Provide the (x, y) coordinate of the cell's center where the given text is located.  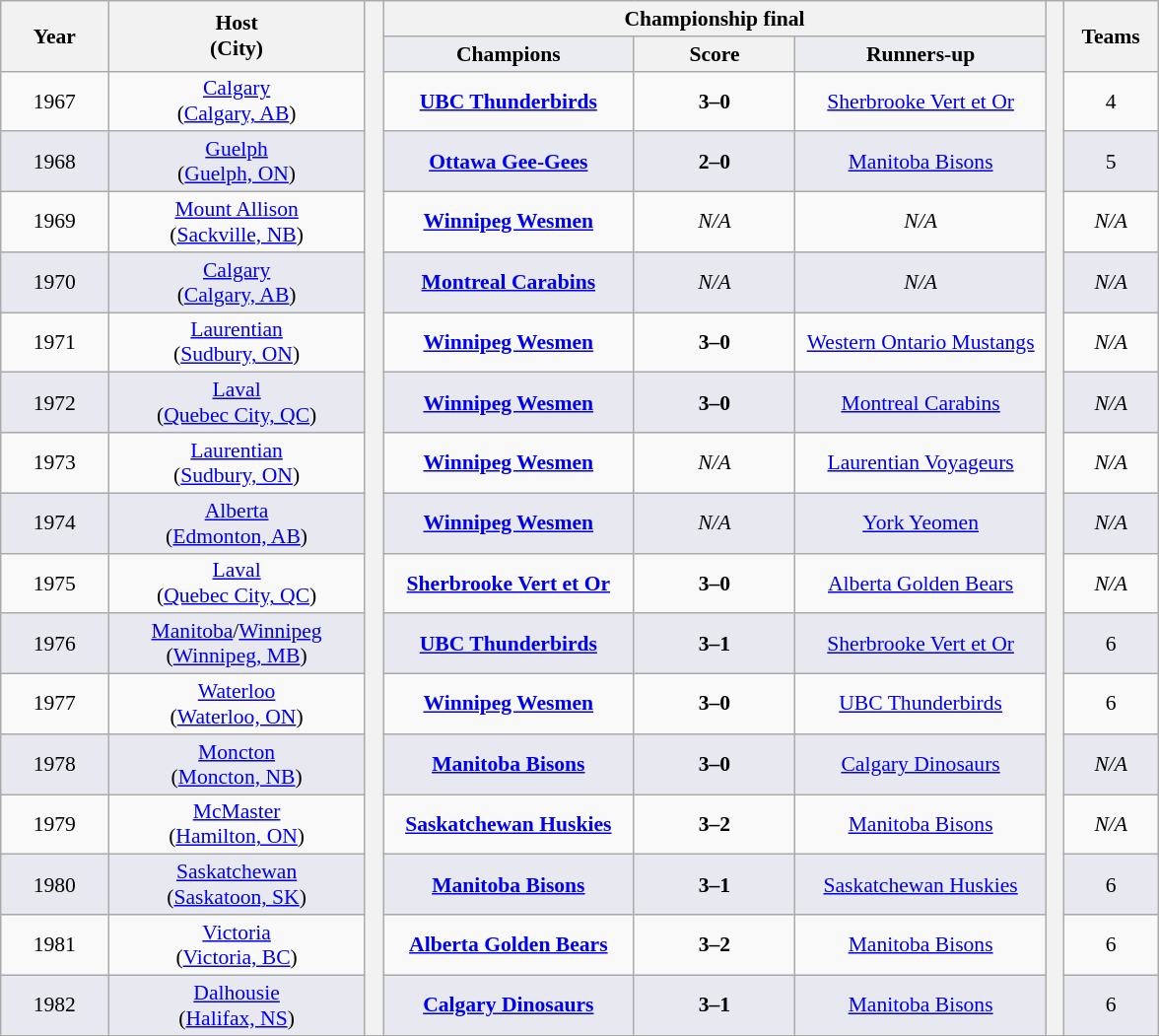
Moncton(Moncton, NB) (237, 765)
1968 (55, 162)
1976 (55, 645)
5 (1112, 162)
1980 (55, 885)
Ottawa Gee-Gees (509, 162)
1974 (55, 522)
1978 (55, 765)
4 (1112, 101)
1982 (55, 1005)
Victoria(Victoria, BC) (237, 944)
Mount Allison(Sackville, NB) (237, 223)
1975 (55, 584)
1971 (55, 343)
Waterloo(Waterloo, ON) (237, 704)
Western Ontario Mustangs (920, 343)
Champions (509, 54)
Runners-up (920, 54)
1967 (55, 101)
Championship final (714, 19)
Year (55, 35)
1977 (55, 704)
Dalhousie(Halifax, NS) (237, 1005)
York Yeomen (920, 522)
Laurentian Voyageurs (920, 463)
Manitoba/Winnipeg(Winnipeg, MB) (237, 645)
Host(City) (237, 35)
1981 (55, 944)
McMaster(Hamilton, ON) (237, 824)
2–0 (715, 162)
Guelph(Guelph, ON) (237, 162)
Score (715, 54)
1969 (55, 223)
1970 (55, 282)
Alberta(Edmonton, AB) (237, 522)
1979 (55, 824)
1973 (55, 463)
Saskatchewan(Saskatoon, SK) (237, 885)
1972 (55, 402)
Teams (1112, 35)
